For the text-containing cell, return its midpoint in (x, y) coordinate format. 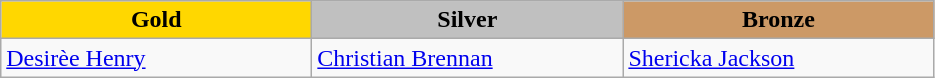
Gold (156, 20)
Silver (468, 20)
Christian Brennan (468, 58)
Desirèe Henry (156, 58)
Shericka Jackson (778, 58)
Bronze (778, 20)
